Provide the [x, y] coordinate of the cell's center where the given text is located.  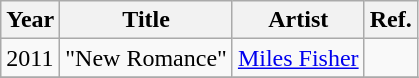
2011 [30, 58]
Artist [298, 20]
Title [146, 20]
"New Romance" [146, 58]
Ref. [390, 20]
Miles Fisher [298, 58]
Year [30, 20]
